Return the [X, Y] coordinate for the center point of the cell that contains the specified text.  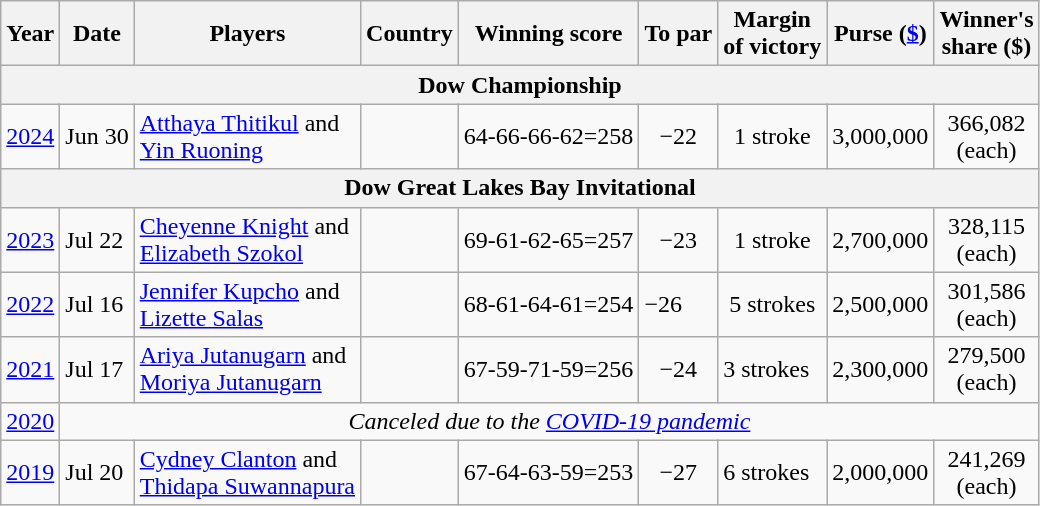
2023 [30, 240]
−27 [678, 472]
2,300,000 [880, 370]
Players [247, 34]
Cheyenne Knight and Elizabeth Szokol [247, 240]
67-59-71-59=256 [548, 370]
2,500,000 [880, 304]
366,082(each) [986, 136]
68-61-64-61=254 [548, 304]
2019 [30, 472]
Dow Great Lakes Bay Invitational [520, 188]
Atthaya Thitikul and Yin Ruoning [247, 136]
3,000,000 [880, 136]
241,269(each) [986, 472]
Jul 22 [97, 240]
279,500(each) [986, 370]
67-64-63-59=253 [548, 472]
2024 [30, 136]
Year [30, 34]
Ariya Jutanugarn andMoriya Jutanugarn [247, 370]
Cydney Clanton andThidapa Suwannapura [247, 472]
301,586(each) [986, 304]
Dow Championship [520, 85]
Marginof victory [772, 34]
−22 [678, 136]
2,000,000 [880, 472]
To par [678, 34]
Jul 17 [97, 370]
6 strokes [772, 472]
5 strokes [772, 304]
−26 [678, 304]
2022 [30, 304]
64-66-66-62=258 [548, 136]
Winning score [548, 34]
Purse ($) [880, 34]
2,700,000 [880, 240]
Winner'sshare ($) [986, 34]
Jennifer Kupcho and Lizette Salas [247, 304]
2020 [30, 421]
3 strokes [772, 370]
69-61-62-65=257 [548, 240]
−24 [678, 370]
2021 [30, 370]
Canceled due to the COVID-19 pandemic [550, 421]
Jul 20 [97, 472]
Jun 30 [97, 136]
−23 [678, 240]
Date [97, 34]
328,115(each) [986, 240]
Country [410, 34]
Jul 16 [97, 304]
